Provide the (X, Y) coordinate of the cell's center where the given text is located.  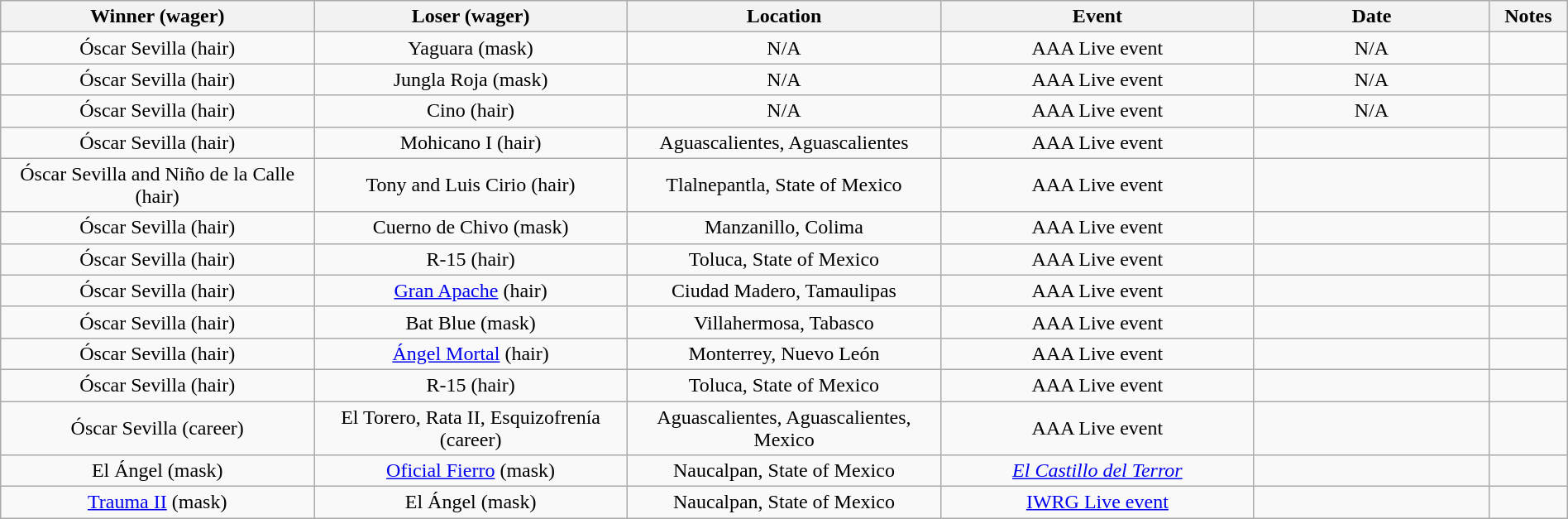
Monterrey, Nuevo León (784, 353)
Óscar Sevilla and Niño de la Calle (hair) (157, 185)
Winner (wager) (157, 17)
Oficial Fierro (mask) (471, 471)
Aguascalientes, Aguascalientes, Mexico (784, 427)
Jungla Roja (mask) (471, 79)
Ciudad Madero, Tamaulipas (784, 291)
Notes (1528, 17)
Manzanillo, Colima (784, 228)
Villahermosa, Tabasco (784, 322)
Cino (hair) (471, 111)
Mohicano I (hair) (471, 142)
Tony and Luis Cirio (hair) (471, 185)
Loser (wager) (471, 17)
Trauma II (mask) (157, 502)
Ángel Mortal (hair) (471, 353)
El Torero, Rata II, Esquizofrenía (career) (471, 427)
Yaguara (mask) (471, 48)
Date (1371, 17)
Cuerno de Chivo (mask) (471, 228)
Gran Apache (hair) (471, 291)
IWRG Live event (1097, 502)
Óscar Sevilla (career) (157, 427)
Event (1097, 17)
Location (784, 17)
Tlalnepantla, State of Mexico (784, 185)
Bat Blue (mask) (471, 322)
El Castillo del Terror (1097, 471)
Aguascalientes, Aguascalientes (784, 142)
